Capture the cell that displays the provided text and extract its [X, Y] central coordinate. 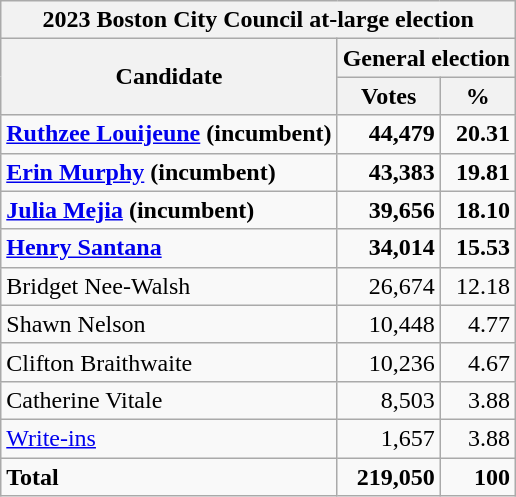
Clifton Braithwaite [169, 362]
Catherine Vitale [169, 400]
10,448 [388, 324]
Votes [388, 96]
10,236 [388, 362]
Write-ins [169, 438]
Shawn Nelson [169, 324]
15.53 [478, 248]
19.81 [478, 172]
12.18 [478, 286]
Erin Murphy (incumbent) [169, 172]
Total [169, 477]
General election [426, 58]
43,383 [388, 172]
Bridget Nee-Walsh [169, 286]
34,014 [388, 248]
Henry Santana [169, 248]
219,050 [388, 477]
Ruthzee Louijeune (incumbent) [169, 134]
Julia Mejia (incumbent) [169, 210]
26,674 [388, 286]
Candidate [169, 77]
44,479 [388, 134]
20.31 [478, 134]
% [478, 96]
2023 Boston City Council at-large election [258, 20]
1,657 [388, 438]
4.77 [478, 324]
18.10 [478, 210]
4.67 [478, 362]
39,656 [388, 210]
100 [478, 477]
8,503 [388, 400]
